Detect which cell encompasses the target text, then output its [X, Y] center coordinate. 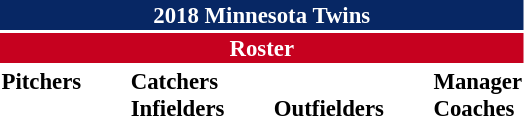
2018 Minnesota Twins [262, 15]
Roster [262, 48]
